Provide the (x, y) coordinate of the cell's center where the given text is located.  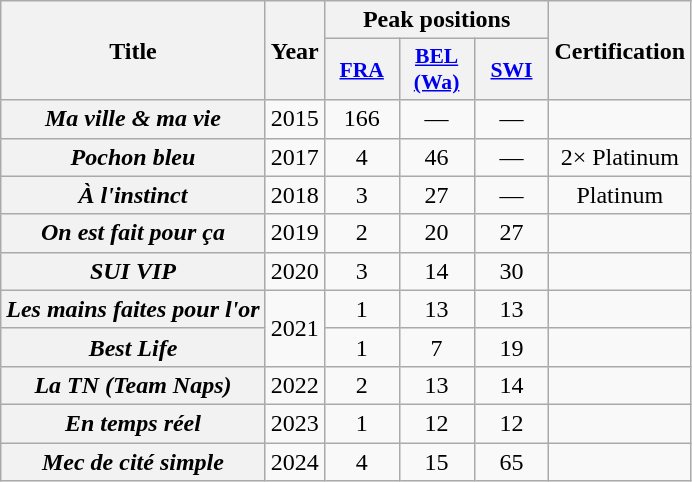
2022 (294, 385)
Ma ville & ma vie (133, 119)
2023 (294, 423)
15 (436, 461)
FRA (362, 70)
BEL (Wa) (436, 70)
46 (436, 157)
65 (512, 461)
Mec de cité simple (133, 461)
2019 (294, 233)
2× Platinum (620, 157)
Les mains faites pour l'or (133, 309)
Pochon bleu (133, 157)
7 (436, 347)
On est fait pour ça (133, 233)
2015 (294, 119)
SWI (512, 70)
30 (512, 271)
19 (512, 347)
166 (362, 119)
SUI VIP (133, 271)
Best Life (133, 347)
En temps réel (133, 423)
2021 (294, 328)
La TN (Team Naps) (133, 385)
À l'instinct (133, 195)
2017 (294, 157)
Peak positions (436, 20)
2024 (294, 461)
2020 (294, 271)
Year (294, 50)
20 (436, 233)
Certification (620, 50)
Title (133, 50)
2018 (294, 195)
Platinum (620, 195)
